Return the [x, y] coordinate for the center point of the cell that contains the specified text.  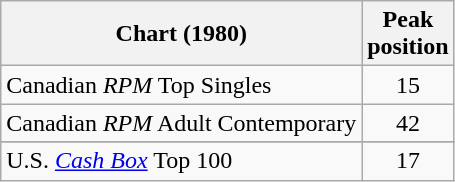
Peakposition [408, 34]
Chart (1980) [182, 34]
Canadian RPM Adult Contemporary [182, 123]
Canadian RPM Top Singles [182, 85]
15 [408, 85]
U.S. Cash Box Top 100 [182, 161]
17 [408, 161]
42 [408, 123]
